Detect which cell encompasses the target text, then output its (X, Y) center coordinate. 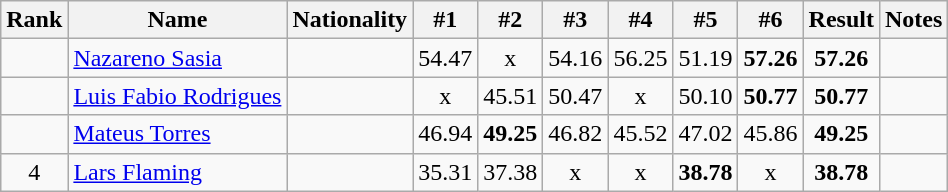
Lars Flaming (178, 172)
#2 (510, 20)
Notes (913, 20)
#6 (770, 20)
45.52 (640, 134)
Luis Fabio Rodrigues (178, 96)
50.10 (706, 96)
#1 (446, 20)
Result (841, 20)
Nazareno Sasia (178, 58)
37.38 (510, 172)
4 (34, 172)
54.47 (446, 58)
Nationality (350, 20)
Name (178, 20)
56.25 (640, 58)
46.82 (576, 134)
#3 (576, 20)
#4 (640, 20)
46.94 (446, 134)
51.19 (706, 58)
#5 (706, 20)
45.86 (770, 134)
45.51 (510, 96)
50.47 (576, 96)
47.02 (706, 134)
Rank (34, 20)
54.16 (576, 58)
35.31 (446, 172)
Mateus Torres (178, 134)
